Locate the cell with the specified text and output its (X, Y) center coordinate. 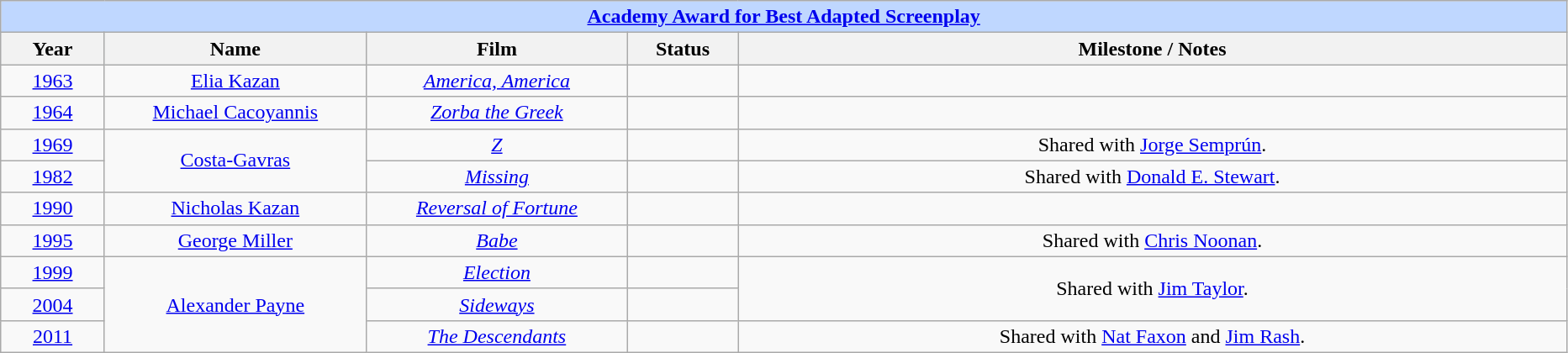
Shared with Nat Faxon and Jim Rash. (1153, 336)
Elia Kazan (235, 81)
Milestone / Notes (1153, 49)
Film (496, 49)
Z (496, 145)
The Descendants (496, 336)
Alexander Payne (235, 304)
Election (496, 272)
2004 (53, 304)
1995 (53, 240)
1964 (53, 113)
Status (683, 49)
Year (53, 49)
Academy Award for Best Adapted Screenplay (784, 17)
2011 (53, 336)
Michael Cacoyannis (235, 113)
1969 (53, 145)
Reversal of Fortune (496, 208)
1982 (53, 176)
1990 (53, 208)
Name (235, 49)
George Miller (235, 240)
Shared with Jorge Semprún. (1153, 145)
Sideways (496, 304)
Shared with Donald E. Stewart. (1153, 176)
America, America (496, 81)
Shared with Jim Taylor. (1153, 288)
Babe (496, 240)
1963 (53, 81)
1999 (53, 272)
Costa-Gavras (235, 161)
Nicholas Kazan (235, 208)
Missing (496, 176)
Shared with Chris Noonan. (1153, 240)
Zorba the Greek (496, 113)
